Detect which cell encompasses the target text, then output its [x, y] center coordinate. 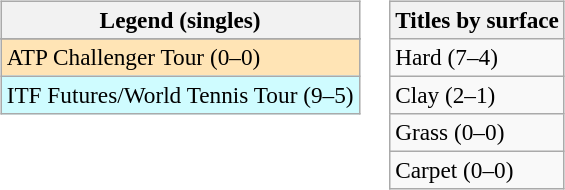
Legend (singles) [180, 20]
Carpet (0–0) [478, 171]
Titles by surface [478, 20]
ITF Futures/World Tennis Tour (9–5) [180, 95]
ATP Challenger Tour (0–0) [180, 57]
Clay (2–1) [478, 95]
Grass (0–0) [478, 133]
Hard (7–4) [478, 57]
